Return the (X, Y) coordinate for the center point of the cell that contains the specified text.  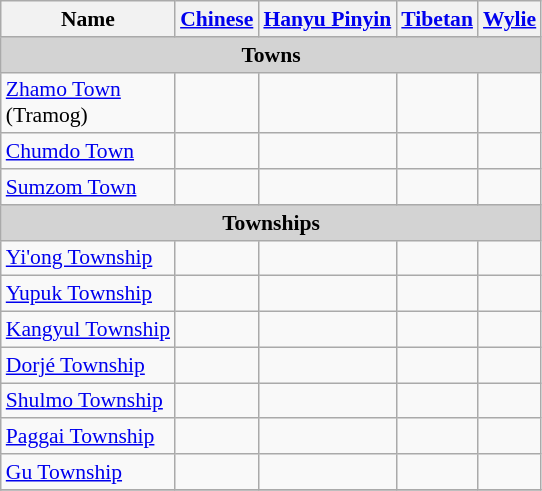
Gu Township (88, 472)
Sumzom Town (88, 187)
Name (88, 19)
Yupuk Township (88, 294)
Townships (272, 223)
Kangyul Township (88, 330)
Towns (272, 55)
Tibetan (437, 19)
Yi'ong Township (88, 258)
Dorjé Township (88, 365)
Zhamo Town(Tramog) (88, 102)
Wylie (510, 19)
Hanyu Pinyin (327, 19)
Chinese (216, 19)
Shulmo Township (88, 401)
Chumdo Town (88, 152)
Paggai Township (88, 437)
